Locate the cell with the specified text and output its [X, Y] center coordinate. 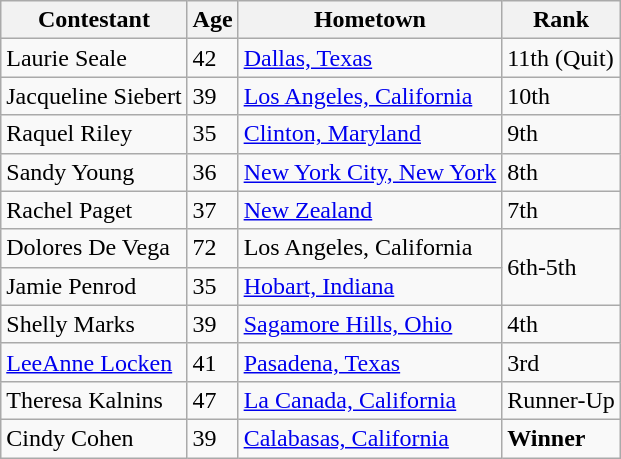
11th (Quit) [562, 58]
Runner-Up [562, 400]
Dallas, Texas [370, 58]
8th [562, 172]
Dolores De Vega [94, 248]
Jacqueline Siebert [94, 96]
Jamie Penrod [94, 286]
47 [212, 400]
Shelly Marks [94, 324]
72 [212, 248]
6th-5th [562, 267]
Sandy Young [94, 172]
Contestant [94, 20]
Clinton, Maryland [370, 134]
Laurie Seale [94, 58]
New York City, New York [370, 172]
Sagamore Hills, Ohio [370, 324]
42 [212, 58]
Cindy Cohen [94, 438]
7th [562, 210]
New Zealand [370, 210]
9th [562, 134]
Rachel Paget [94, 210]
La Canada, California [370, 400]
Raquel Riley [94, 134]
Age [212, 20]
36 [212, 172]
Theresa Kalnins [94, 400]
Hobart, Indiana [370, 286]
37 [212, 210]
4th [562, 324]
Pasadena, Texas [370, 362]
Hometown [370, 20]
10th [562, 96]
3rd [562, 362]
Winner [562, 438]
41 [212, 362]
Rank [562, 20]
Calabasas, California [370, 438]
LeeAnne Locken [94, 362]
